Output the (X, Y) coordinate of the center of the cell containing the given text.  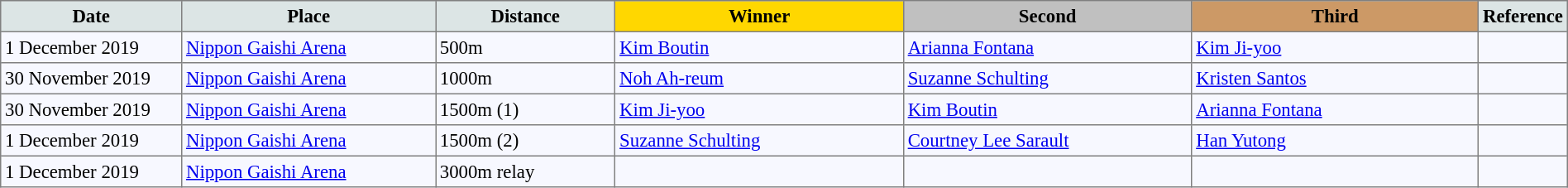
Winner (759, 17)
Noh Ah-reum (759, 79)
Second (1047, 17)
1000m (526, 79)
Place (309, 17)
Courtney Lee Sarault (1047, 141)
Han Yutong (1335, 141)
Distance (526, 17)
Third (1335, 17)
1500m (2) (526, 141)
1500m (1) (526, 109)
Date (91, 17)
Kristen Santos (1335, 79)
Reference (1523, 17)
3000m relay (526, 171)
500m (526, 47)
